For the text-containing cell, return its midpoint in [x, y] coordinate format. 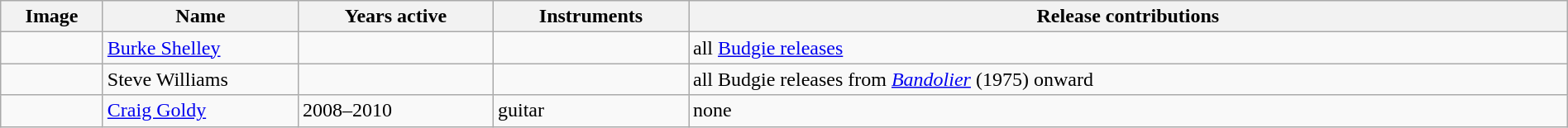
Instruments [590, 17]
Years active [395, 17]
all Budgie releases from Bandolier (1975) onward [1128, 79]
Release contributions [1128, 17]
Burke Shelley [200, 48]
all Budgie releases [1128, 48]
Image [52, 17]
Steve Williams [200, 79]
guitar [590, 111]
none [1128, 111]
Craig Goldy [200, 111]
Name [200, 17]
2008–2010 [395, 111]
